Scan for the cell matching the given text and deliver its (X, Y) coordinate at center. 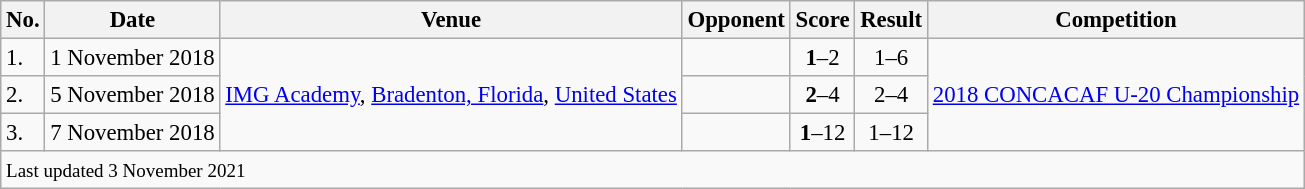
1–6 (892, 58)
Score (822, 20)
Venue (451, 20)
7 November 2018 (132, 133)
IMG Academy, Bradenton, Florida, United States (451, 96)
1–2 (822, 58)
5 November 2018 (132, 95)
Opponent (736, 20)
Result (892, 20)
1 November 2018 (132, 58)
3. (23, 133)
Competition (1116, 20)
2. (23, 95)
1. (23, 58)
2018 CONCACAF U-20 Championship (1116, 96)
Date (132, 20)
Last updated 3 November 2021 (653, 170)
No. (23, 20)
